Return (X, Y) of the center of cell containing provided text 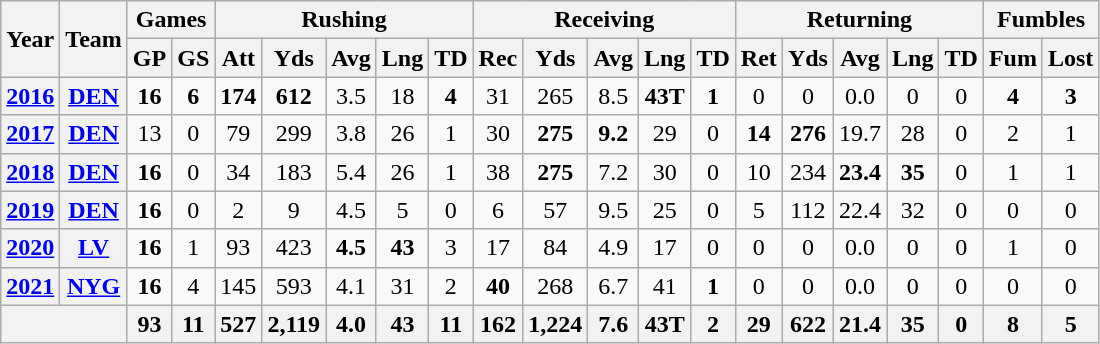
2019 (30, 210)
7.2 (614, 172)
GS (194, 58)
268 (556, 286)
18 (402, 96)
2016 (30, 96)
112 (808, 210)
612 (294, 96)
Games (170, 20)
14 (758, 134)
3.8 (352, 134)
21.4 (860, 324)
8.5 (614, 96)
38 (498, 172)
162 (498, 324)
57 (556, 210)
2020 (30, 248)
7.6 (614, 324)
593 (294, 286)
Fum (1012, 58)
527 (238, 324)
Receiving (604, 20)
19.7 (860, 134)
Team (94, 39)
Fumbles (1040, 20)
NYG (94, 286)
299 (294, 134)
32 (913, 210)
5.4 (352, 172)
28 (913, 134)
622 (808, 324)
9 (294, 210)
84 (556, 248)
183 (294, 172)
Lost (1070, 58)
4.9 (614, 248)
10 (758, 172)
9.2 (614, 134)
9.5 (614, 210)
423 (294, 248)
22.4 (860, 210)
Rec (498, 58)
34 (238, 172)
1,224 (556, 324)
265 (556, 96)
Ret (758, 58)
4.0 (352, 324)
174 (238, 96)
23.4 (860, 172)
2017 (30, 134)
234 (808, 172)
25 (664, 210)
79 (238, 134)
4.1 (352, 286)
276 (808, 134)
2018 (30, 172)
Rushing (344, 20)
40 (498, 286)
2,119 (294, 324)
2021 (30, 286)
3.5 (352, 96)
6.7 (614, 286)
LV (94, 248)
41 (664, 286)
Returning (859, 20)
Att (238, 58)
8 (1012, 324)
13 (149, 134)
GP (149, 58)
Year (30, 39)
145 (238, 286)
